Provide the [X, Y] coordinate of the cell's center where the given text is located.  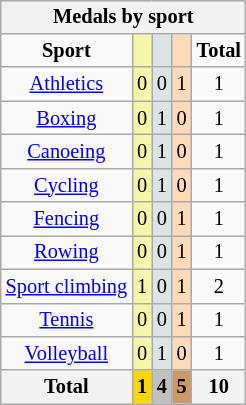
Tennis [66, 320]
4 [162, 387]
2 [219, 286]
Medals by sport [124, 17]
Volleyball [66, 354]
Rowing [66, 253]
Cycling [66, 185]
10 [219, 387]
Fencing [66, 219]
5 [182, 387]
Sport climbing [66, 286]
Athletics [66, 84]
Canoeing [66, 152]
Sport [66, 51]
Boxing [66, 118]
